Determine the (X, Y) coordinate at the center of the cell enclosing the given text.  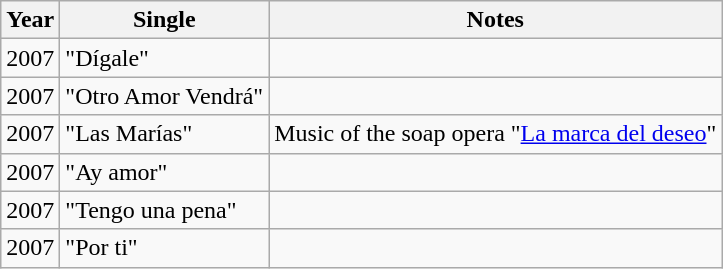
Music of the soap opera "La marca del deseo" (496, 134)
"Tengo una pena" (164, 210)
"Otro Amor Vendrá" (164, 96)
"Dígale" (164, 58)
Notes (496, 20)
Year (30, 20)
"Ay amor" (164, 172)
"Las Marías" (164, 134)
"Por ti" (164, 248)
Single (164, 20)
